Capture the cell that displays the provided text and extract its [X, Y] central coordinate. 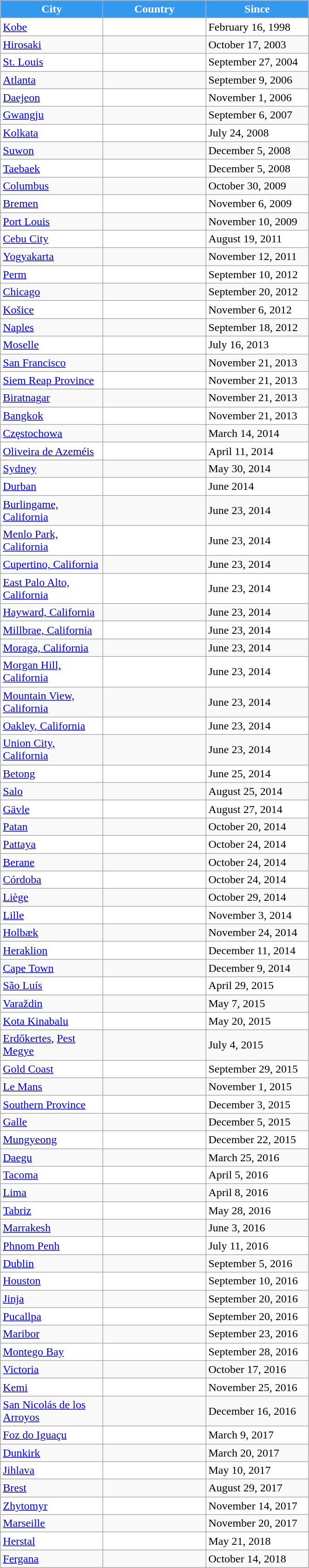
Chicago [52, 292]
September 23, 2016 [257, 1334]
City [52, 9]
December 22, 2015 [257, 1139]
Gwangju [52, 115]
Tabriz [52, 1210]
August 25, 2014 [257, 791]
Taebaek [52, 168]
September 10, 2016 [257, 1281]
September 29, 2015 [257, 1069]
Maribor [52, 1334]
Kemi [52, 1387]
Since [257, 9]
Zhytomyr [52, 1506]
September 20, 2012 [257, 292]
August 27, 2014 [257, 809]
Hayward, California [52, 612]
Suwon [52, 150]
May 30, 2014 [257, 468]
December 3, 2015 [257, 1104]
Gold Coast [52, 1069]
Holbæk [52, 933]
April 11, 2014 [257, 451]
December 16, 2016 [257, 1411]
Košice [52, 310]
November 25, 2016 [257, 1387]
February 16, 1998 [257, 27]
April 29, 2015 [257, 986]
Dublin [52, 1263]
Bremen [52, 203]
November 14, 2017 [257, 1506]
Perm [52, 274]
Menlo Park, California [52, 540]
April 5, 2016 [257, 1175]
Gävle [52, 809]
Kobe [52, 27]
Le Mans [52, 1087]
November 10, 2009 [257, 221]
Pucallpa [52, 1316]
Erdőkertes, Pest Megye [52, 1045]
Pattaya [52, 844]
Tacoma [52, 1175]
Foz do Iguaçu [52, 1435]
Kota Kinabalu [52, 1021]
São Luís [52, 986]
Biratnagar [52, 398]
Oakley, California [52, 726]
July 24, 2008 [257, 133]
Port Louis [52, 221]
Dunkirk [52, 1453]
October 14, 2018 [257, 1559]
Sydney [52, 468]
April 8, 2016 [257, 1193]
May 10, 2017 [257, 1470]
Galle [52, 1122]
Betong [52, 774]
September 18, 2012 [257, 327]
Marrakesh [52, 1228]
Liège [52, 898]
August 29, 2017 [257, 1488]
Naples [52, 327]
September 27, 2004 [257, 62]
June 3, 2016 [257, 1228]
August 19, 2011 [257, 239]
March 9, 2017 [257, 1435]
March 25, 2016 [257, 1158]
March 20, 2017 [257, 1453]
San Francisco [52, 363]
May 21, 2018 [257, 1541]
May 28, 2016 [257, 1210]
December 5, 2015 [257, 1122]
September 28, 2016 [257, 1352]
May 7, 2015 [257, 1003]
Burlingame, California [52, 510]
November 12, 2011 [257, 257]
May 20, 2015 [257, 1021]
San Nicolás de los Arroyos [52, 1411]
Hirosaki [52, 45]
Phnom Penh [52, 1246]
Montego Bay [52, 1352]
July 16, 2013 [257, 345]
December 9, 2014 [257, 968]
December 11, 2014 [257, 950]
Bangkok [52, 416]
Millbrae, California [52, 630]
June 25, 2014 [257, 774]
Atlanta [52, 80]
Córdoba [52, 880]
September 5, 2016 [257, 1263]
October 17, 2003 [257, 45]
Houston [52, 1281]
East Palo Alto, California [52, 589]
Salo [52, 791]
Lille [52, 915]
September 10, 2012 [257, 274]
Fergana [52, 1559]
Daegu [52, 1158]
Patan [52, 826]
Daejeon [52, 98]
Brest [52, 1488]
September 9, 2006 [257, 80]
Cebu City [52, 239]
Kolkata [52, 133]
Heraklion [52, 950]
Mountain View, California [52, 702]
Moraga, California [52, 648]
Jinja [52, 1299]
September 6, 2007 [257, 115]
November 1, 2006 [257, 98]
October 30, 2009 [257, 186]
Morgan Hill, California [52, 671]
Cupertino, California [52, 565]
Herstal [52, 1541]
November 20, 2017 [257, 1523]
Częstochowa [52, 433]
July 11, 2016 [257, 1246]
Berane [52, 862]
Cape Town [52, 968]
November 3, 2014 [257, 915]
Lima [52, 1193]
July 4, 2015 [257, 1045]
Moselle [52, 345]
November 6, 2012 [257, 310]
June 2014 [257, 486]
Columbus [52, 186]
Durban [52, 486]
Marseille [52, 1523]
Southern Province [52, 1104]
October 29, 2014 [257, 898]
Union City, California [52, 749]
Yogyakarta [52, 257]
Mungyeong [52, 1139]
Jihlava [52, 1470]
November 1, 2015 [257, 1087]
October 17, 2016 [257, 1369]
Country [154, 9]
Victoria [52, 1369]
Oliveira de Azeméis [52, 451]
Siem Reap Province [52, 380]
Varaždin [52, 1003]
St. Louis [52, 62]
March 14, 2014 [257, 433]
November 24, 2014 [257, 933]
November 6, 2009 [257, 203]
October 20, 2014 [257, 826]
